Return the [X, Y] coordinate for the center point of the cell that contains the specified text.  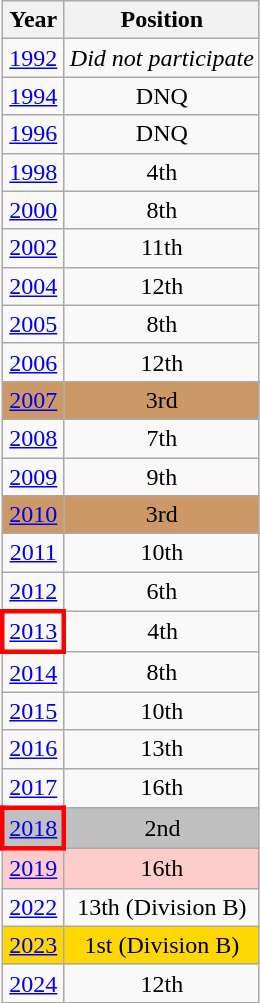
2015 [33, 711]
2005 [33, 324]
2016 [33, 749]
1st (Division B) [162, 945]
2009 [33, 477]
2007 [33, 400]
13th [162, 749]
2008 [33, 438]
1992 [33, 58]
13th (Division B) [162, 907]
Year [33, 20]
2012 [33, 592]
2011 [33, 553]
2014 [33, 672]
2000 [33, 210]
2023 [33, 945]
Did not participate [162, 58]
2019 [33, 869]
2004 [33, 286]
1998 [33, 172]
1994 [33, 96]
Position [162, 20]
1996 [33, 134]
2010 [33, 515]
2nd [162, 828]
2018 [33, 828]
2006 [33, 362]
2022 [33, 907]
2017 [33, 788]
9th [162, 477]
11th [162, 248]
7th [162, 438]
2002 [33, 248]
2013 [33, 632]
6th [162, 592]
2024 [33, 983]
